Provide the (x, y) coordinate of the cell's center where the given text is located.  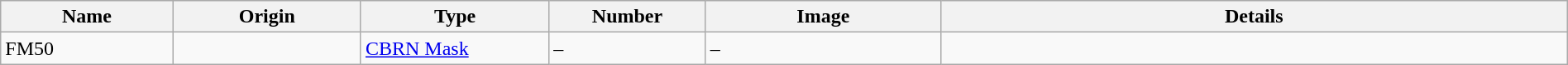
Type (455, 17)
CBRN Mask (455, 48)
FM50 (87, 48)
Name (87, 17)
Image (823, 17)
Origin (266, 17)
Details (1254, 17)
Number (627, 17)
